Determine the [x, y] coordinate at the center of the cell enclosing the given text.  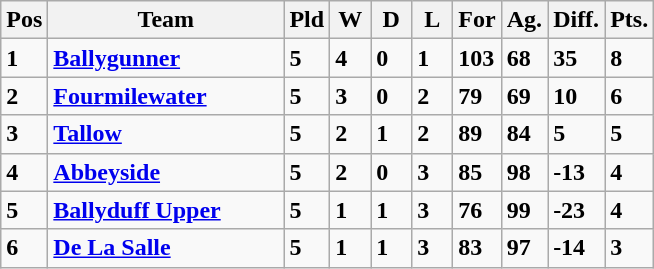
89 [477, 134]
85 [477, 172]
Pts. [630, 20]
Team [166, 20]
Diff. [576, 20]
L [432, 20]
Ballyduff Upper [166, 210]
35 [576, 58]
84 [524, 134]
Ag. [524, 20]
10 [576, 96]
Tallow [166, 134]
Pld [307, 20]
Pos [24, 20]
-23 [576, 210]
8 [630, 58]
Abbeyside [166, 172]
79 [477, 96]
68 [524, 58]
-13 [576, 172]
98 [524, 172]
76 [477, 210]
69 [524, 96]
De La Salle [166, 248]
103 [477, 58]
For [477, 20]
Fourmilewater [166, 96]
D [392, 20]
97 [524, 248]
83 [477, 248]
Ballygunner [166, 58]
-14 [576, 248]
99 [524, 210]
W [350, 20]
